Search for the cell housing the specified text and yield its [x, y] center coordinate. 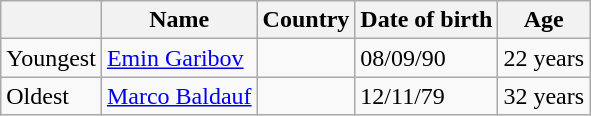
Emin Garibov [179, 58]
12/11/79 [426, 96]
32 years [544, 96]
08/09/90 [426, 58]
Name [179, 20]
Oldest [52, 96]
Country [306, 20]
Date of birth [426, 20]
Marco Baldauf [179, 96]
Age [544, 20]
22 years [544, 58]
Youngest [52, 58]
